Return the (X, Y) coordinate for the center point of the cell that contains the specified text.  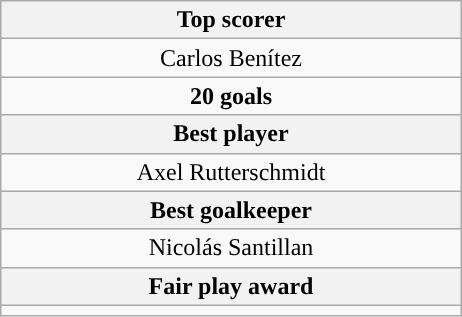
Nicolás Santillan (230, 248)
Axel Rutterschmidt (230, 172)
Fair play award (230, 286)
Best player (230, 134)
Top scorer (230, 20)
20 goals (230, 96)
Best goalkeeper (230, 210)
Carlos Benítez (230, 58)
